Extract the (x, y) coordinate from the center of the cell holding the provided text.  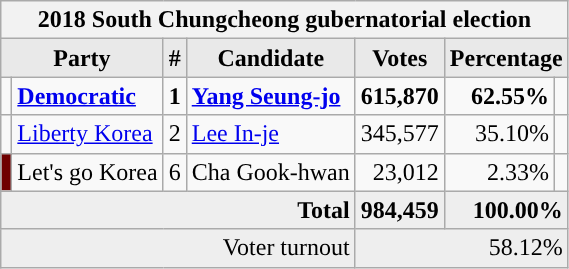
Democratic (88, 96)
615,870 (400, 96)
62.55% (499, 96)
1 (174, 96)
# (174, 58)
Votes (400, 58)
2.33% (499, 172)
2 (174, 134)
Party (82, 58)
35.10% (499, 134)
Cha Gook-hwan (270, 172)
58.12% (462, 248)
100.00% (506, 210)
6 (174, 172)
Lee In-je (270, 134)
Liberty Korea (88, 134)
345,577 (400, 134)
23,012 (400, 172)
984,459 (400, 210)
2018 South Chungcheong gubernatorial election (284, 20)
Candidate (270, 58)
Voter turnout (178, 248)
Let's go Korea (88, 172)
Percentage (506, 58)
Yang Seung-jo (270, 96)
Total (178, 210)
